Identify which cell holds the provided text, then report its [x, y] central coordinate. 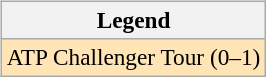
Legend [133, 20]
ATP Challenger Tour (0–1) [133, 57]
